Search for the cell housing the specified text and yield its [X, Y] center coordinate. 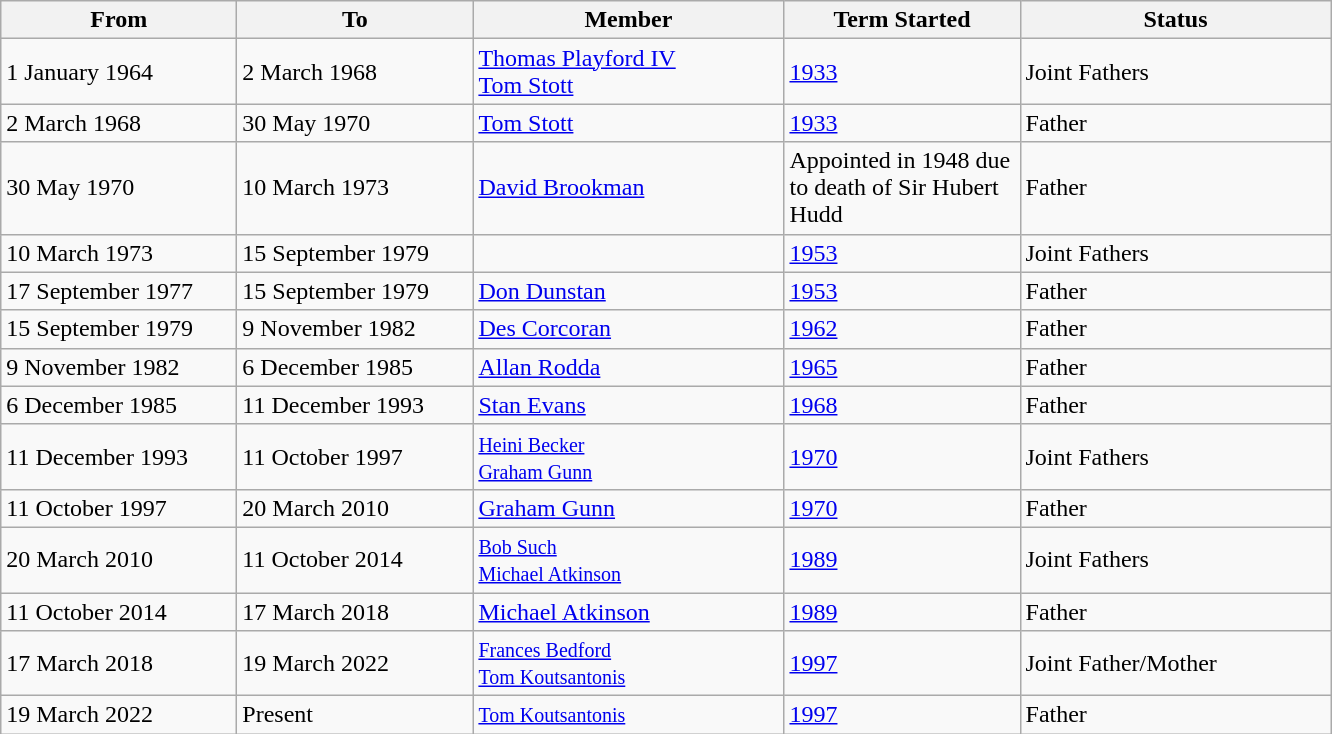
Don Dunstan [628, 291]
1965 [902, 367]
1 January 1964 [119, 72]
Thomas Playford IV Tom Stott [628, 72]
1962 [902, 329]
Allan Rodda [628, 367]
Appointed in 1948 due to death of Sir Hubert Hudd [902, 188]
To [355, 20]
Tom Stott [628, 123]
Joint Father/Mother [1176, 664]
Tom Koutsantonis [628, 715]
Des Corcoran [628, 329]
Michael Atkinson [628, 611]
Status [1176, 20]
Frances Bedford Tom Koutsantonis [628, 664]
Bob Such Michael Atkinson [628, 560]
17 September 1977 [119, 291]
Graham Gunn [628, 508]
Stan Evans [628, 405]
Heini Becker Graham Gunn [628, 456]
David Brookman [628, 188]
Present [355, 715]
Member [628, 20]
Term Started [902, 20]
1968 [902, 405]
From [119, 20]
